Capture the cell that displays the provided text and extract its [x, y] central coordinate. 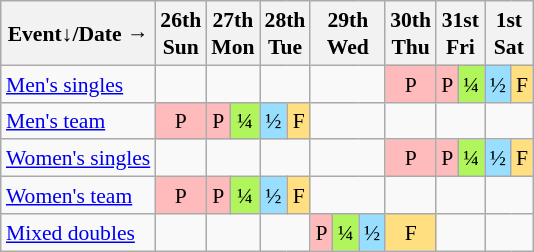
Event↓/Date → [78, 33]
29thWed [348, 33]
1stSat [509, 33]
Mixed doubles [78, 232]
31stFri [460, 33]
Women's team [78, 194]
27thMon [232, 33]
28thTue [286, 33]
30thThu [410, 33]
Men's singles [78, 84]
Men's team [78, 120]
26thSun [180, 33]
Women's singles [78, 158]
